Detect which cell encompasses the target text, then output its (X, Y) center coordinate. 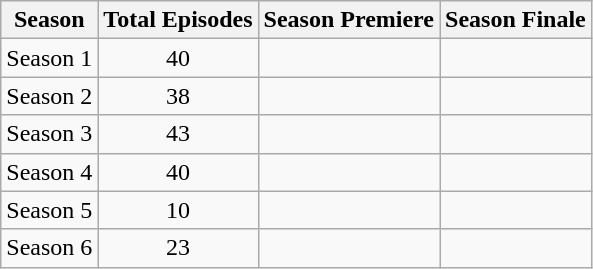
38 (178, 96)
43 (178, 134)
Season 3 (50, 134)
Season 1 (50, 58)
Season Finale (516, 20)
Total Episodes (178, 20)
Season 5 (50, 210)
Season Premiere (348, 20)
23 (178, 248)
Season 6 (50, 248)
Season 4 (50, 172)
Season 2 (50, 96)
Season (50, 20)
10 (178, 210)
